From the cell containing the given text, extract its center point as [x, y] coordinate. 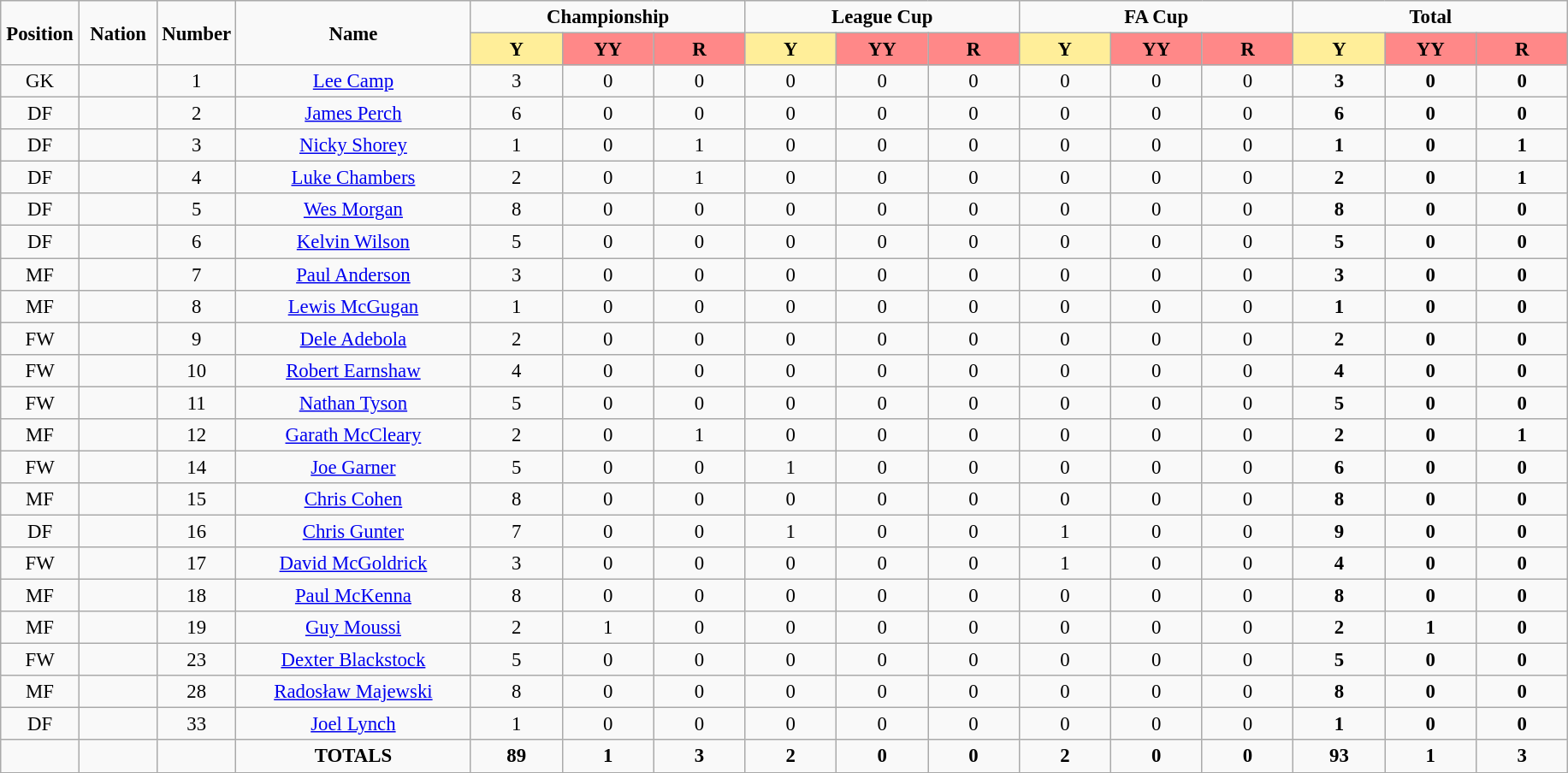
Joel Lynch [354, 724]
Dexter Blackstock [354, 660]
28 [197, 692]
12 [197, 435]
League Cup [883, 17]
Chris Gunter [354, 531]
Dele Adebola [354, 339]
Luke Chambers [354, 178]
FA Cup [1157, 17]
16 [197, 531]
James Perch [354, 114]
TOTALS [354, 757]
Nation [118, 32]
David McGoldrick [354, 564]
33 [197, 724]
15 [197, 499]
Guy Moussi [354, 628]
Radosław Majewski [354, 692]
Position [40, 32]
23 [197, 660]
Kelvin Wilson [354, 242]
17 [197, 564]
Lee Camp [354, 81]
Garath McCleary [354, 435]
Robert Earnshaw [354, 370]
Number [197, 32]
Chris Cohen [354, 499]
Name [354, 32]
Total [1430, 17]
Lewis McGugan [354, 306]
14 [197, 467]
10 [197, 370]
Nicky Shorey [354, 145]
Paul Anderson [354, 274]
Nathan Tyson [354, 403]
Joe Garner [354, 467]
18 [197, 596]
89 [517, 757]
11 [197, 403]
GK [40, 81]
Championship [607, 17]
93 [1340, 757]
Paul McKenna [354, 596]
Wes Morgan [354, 209]
19 [197, 628]
